Extract the [x, y] coordinate from the center of the cell holding the provided text.  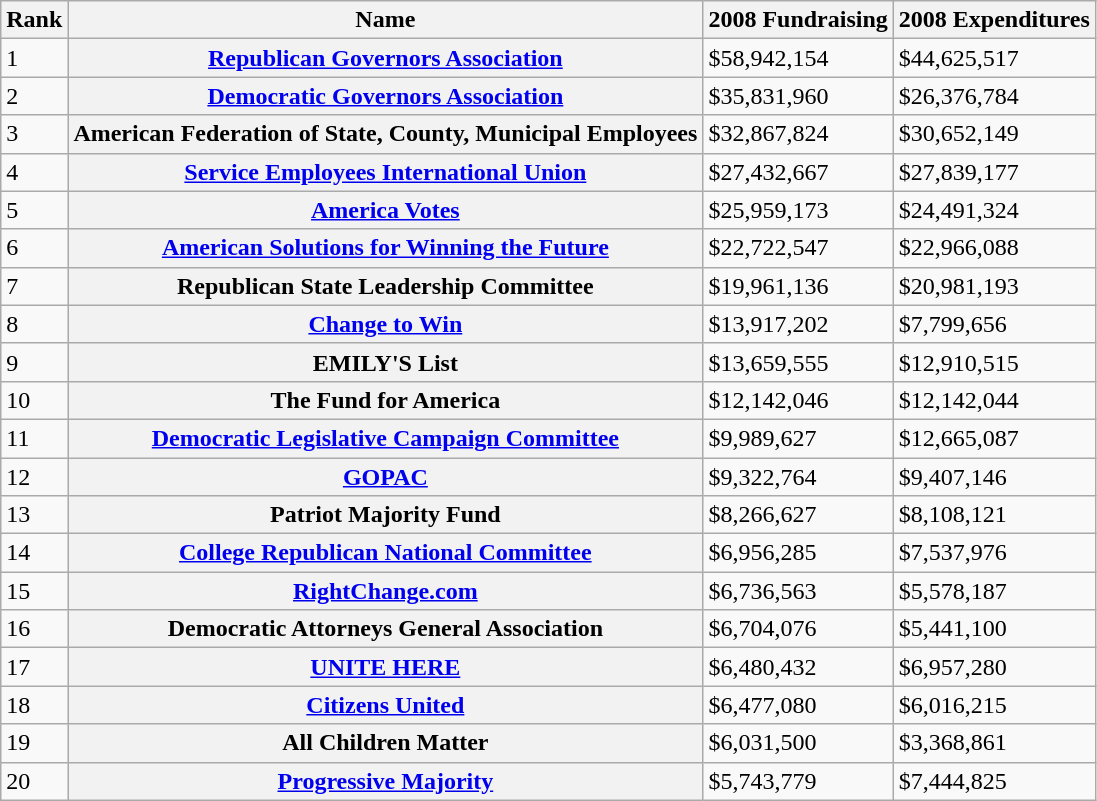
2008 Fundraising [798, 20]
Service Employees International Union [386, 172]
$24,491,324 [994, 210]
GOPAC [386, 477]
$6,736,563 [798, 591]
$13,917,202 [798, 324]
1 [34, 58]
3 [34, 134]
$25,959,173 [798, 210]
American Federation of State, County, Municipal Employees [386, 134]
16 [34, 629]
2008 Expenditures [994, 20]
Progressive Majority [386, 781]
$13,659,555 [798, 362]
Democratic Attorneys General Association [386, 629]
19 [34, 743]
15 [34, 591]
$8,266,627 [798, 515]
$6,704,076 [798, 629]
5 [34, 210]
$6,956,285 [798, 553]
RightChange.com [386, 591]
14 [34, 553]
$44,625,517 [994, 58]
Democratic Legislative Campaign Committee [386, 438]
$20,981,193 [994, 286]
$6,016,215 [994, 705]
Patriot Majority Fund [386, 515]
$12,665,087 [994, 438]
$6,031,500 [798, 743]
$6,477,080 [798, 705]
$19,961,136 [798, 286]
$12,910,515 [994, 362]
America Votes [386, 210]
$30,652,149 [994, 134]
$6,957,280 [994, 667]
$5,743,779 [798, 781]
The Fund for America [386, 400]
All Children Matter [386, 743]
Citizens United [386, 705]
College Republican National Committee [386, 553]
$32,867,824 [798, 134]
$58,942,154 [798, 58]
Republican State Leadership Committee [386, 286]
$7,444,825 [994, 781]
$8,108,121 [994, 515]
13 [34, 515]
2 [34, 96]
American Solutions for Winning the Future [386, 248]
$6,480,432 [798, 667]
$12,142,044 [994, 400]
$9,407,146 [994, 477]
$5,578,187 [994, 591]
Name [386, 20]
9 [34, 362]
UNITE HERE [386, 667]
$35,831,960 [798, 96]
$3,368,861 [994, 743]
$27,432,667 [798, 172]
$26,376,784 [994, 96]
$5,441,100 [994, 629]
12 [34, 477]
20 [34, 781]
$7,799,656 [994, 324]
Rank [34, 20]
4 [34, 172]
10 [34, 400]
EMILY'S List [386, 362]
Republican Governors Association [386, 58]
8 [34, 324]
Change to Win [386, 324]
$7,537,976 [994, 553]
6 [34, 248]
$22,966,088 [994, 248]
$9,989,627 [798, 438]
$12,142,046 [798, 400]
11 [34, 438]
$22,722,547 [798, 248]
7 [34, 286]
$9,322,764 [798, 477]
$27,839,177 [994, 172]
Democratic Governors Association [386, 96]
17 [34, 667]
18 [34, 705]
